Pinpoint the cell where the given text exists, returning its [X, Y] midpoint coordinate. 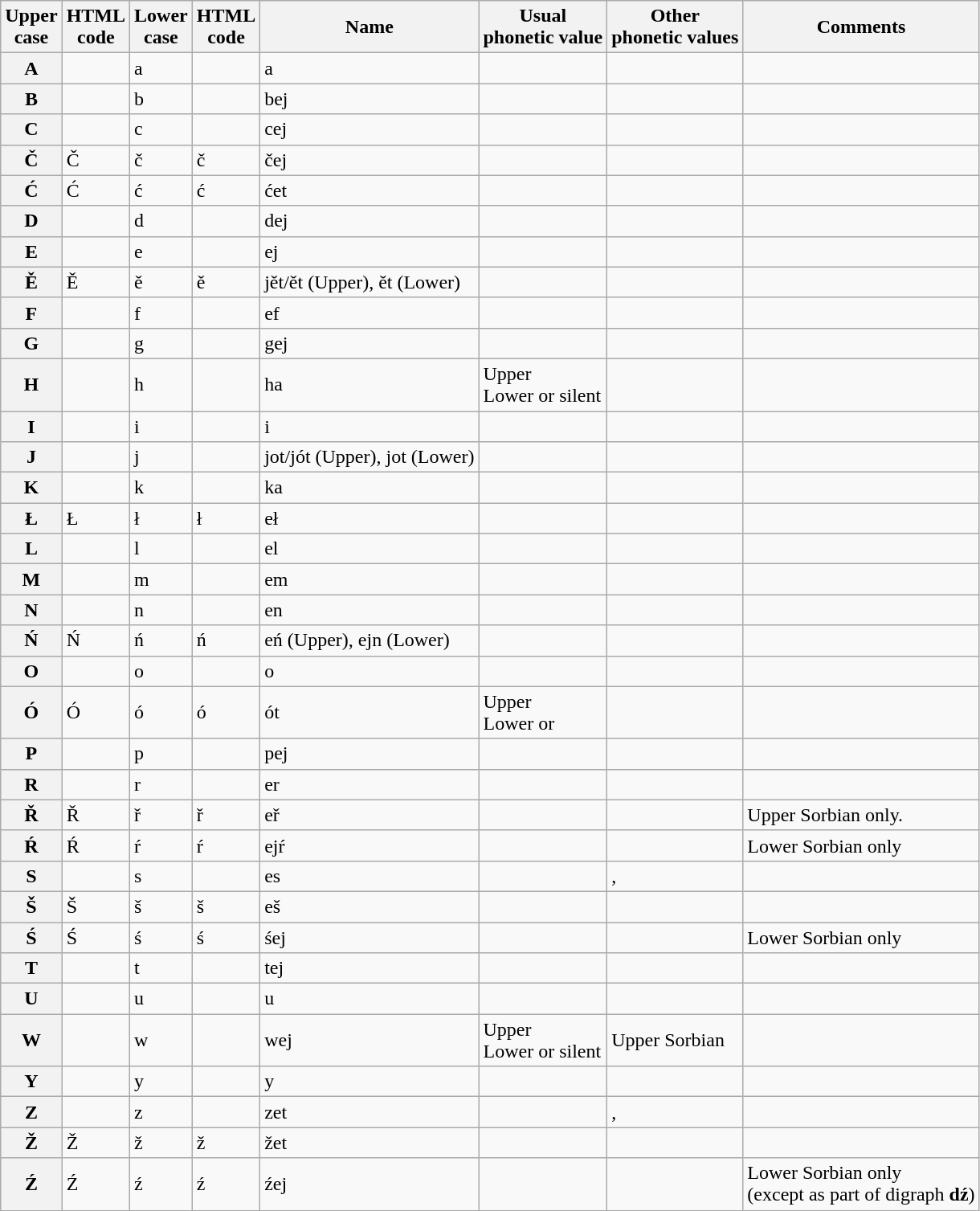
Name [370, 27]
Y [31, 1082]
jět/ět (Upper), ět (Lower) [370, 282]
G [31, 343]
śej [370, 938]
B [31, 99]
Lowercase [161, 27]
s [161, 876]
ha [370, 384]
P [31, 754]
jot/jót (Upper), jot (Lower) [370, 457]
er [370, 784]
H [31, 384]
W [31, 1040]
ef [370, 313]
t [161, 968]
em [370, 579]
Upper Lower or [543, 712]
eń (Upper), ejn (Lower) [370, 640]
A [31, 68]
M [31, 579]
ćet [370, 190]
n [161, 610]
Z [31, 1112]
Uppercase [31, 27]
R [31, 784]
Upper Sorbian only. [861, 815]
pej [370, 754]
h [161, 384]
bej [370, 99]
r [161, 784]
Lower Sorbian only(except as part of digraph dź) [861, 1184]
U [31, 999]
I [31, 427]
eř [370, 815]
Otherphonetic values [675, 27]
gej [370, 343]
el [370, 549]
wej [370, 1040]
S [31, 876]
eł [370, 518]
w [161, 1040]
Comments [861, 27]
K [31, 488]
p [161, 754]
žet [370, 1143]
d [161, 221]
źej [370, 1184]
z [161, 1112]
dej [370, 221]
g [161, 343]
O [31, 671]
k [161, 488]
C [31, 129]
es [370, 876]
ejŕ [370, 845]
L [31, 549]
Upper Sorbian [675, 1040]
ej [370, 252]
zet [370, 1112]
čej [370, 160]
tej [370, 968]
ka [370, 488]
m [161, 579]
Usualphonetic value [543, 27]
f [161, 313]
en [370, 610]
cej [370, 129]
D [31, 221]
l [161, 549]
eš [370, 906]
J [31, 457]
c [161, 129]
E [31, 252]
j [161, 457]
b [161, 99]
ót [370, 712]
F [31, 313]
N [31, 610]
T [31, 968]
e [161, 252]
